Locate the cell with the specified text and output its (X, Y) center coordinate. 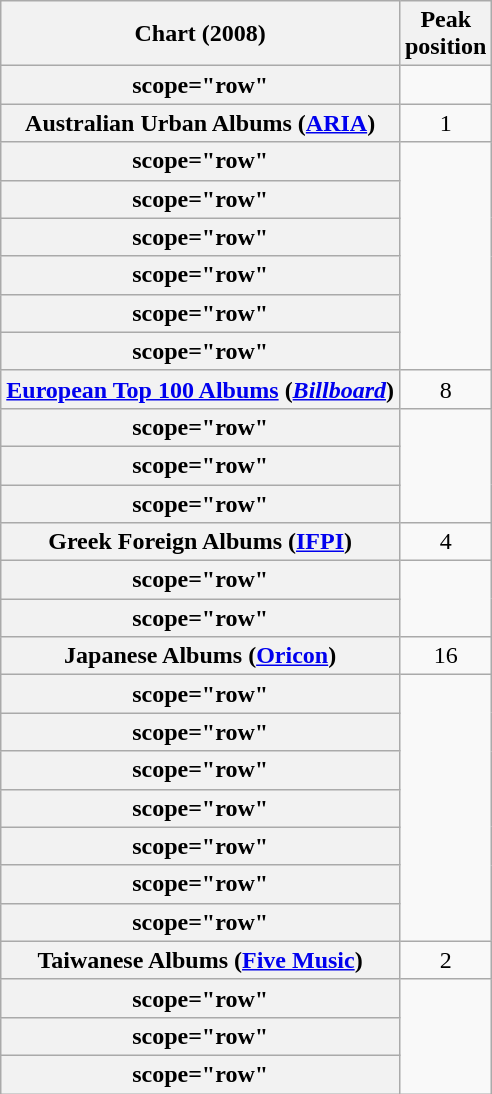
8 (445, 389)
Greek Foreign Albums (IFPI) (200, 542)
Peakposition (445, 34)
1 (445, 123)
Chart (2008) (200, 34)
Taiwanese Albums (Five Music) (200, 960)
Australian Urban Albums (ARIA) (200, 123)
16 (445, 656)
2 (445, 960)
4 (445, 542)
European Top 100 Albums (Billboard) (200, 389)
Japanese Albums (Oricon) (200, 656)
